Pinpoint the cell where the given text exists, returning its (X, Y) midpoint coordinate. 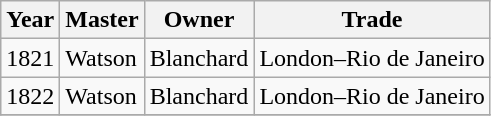
1822 (30, 96)
Year (30, 20)
Trade (372, 20)
Owner (199, 20)
Master (102, 20)
1821 (30, 58)
